Capture the cell that displays the provided text and extract its (X, Y) central coordinate. 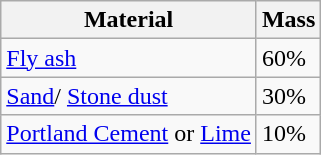
Mass (288, 20)
Fly ash (129, 58)
10% (288, 134)
60% (288, 58)
Material (129, 20)
Sand/ Stone dust (129, 96)
Portland Cement or Lime (129, 134)
30% (288, 96)
